Extract the [x, y] coordinate from the center of the cell holding the provided text.  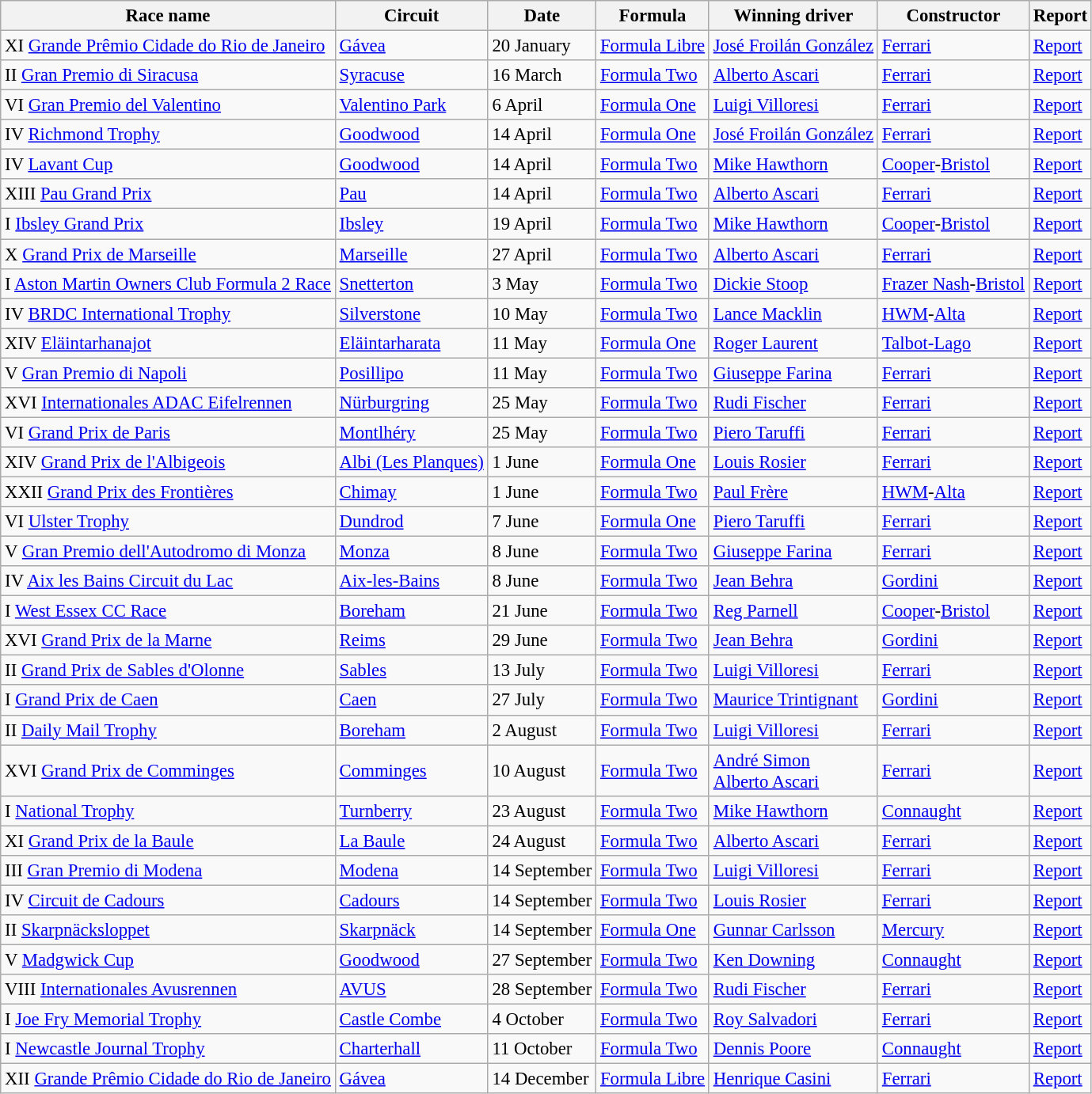
V Gran Premio dell'Autodromo di Monza [168, 552]
Roger Laurent [793, 343]
Ibsley [412, 224]
II Gran Premio di Siracusa [168, 75]
Comminges [412, 771]
Caen [412, 701]
La Baule [412, 841]
7 June [542, 522]
VI Gran Premio del Valentino [168, 105]
Formula [653, 16]
20 January [542, 46]
Snetterton [412, 283]
III Gran Premio di Modena [168, 871]
14 December [542, 1079]
XXII Grand Prix des Frontières [168, 492]
VIII Internationales Avusrennen [168, 990]
4 October [542, 1020]
16 March [542, 75]
Reg Parnell [793, 611]
AVUS [412, 990]
II Daily Mail Trophy [168, 730]
I Joe Fry Memorial Trophy [168, 1020]
Modena [412, 871]
Eläintarharata [412, 343]
Lance Macklin [793, 313]
V Gran Premio di Napoli [168, 373]
Ken Downing [793, 959]
Dickie Stoop [793, 283]
XIV Grand Prix de l'Albigeois [168, 462]
Silverstone [412, 313]
29 June [542, 640]
10 August [542, 771]
27 April [542, 254]
Sables [412, 670]
I West Essex CC Race [168, 611]
Date [542, 16]
28 September [542, 990]
IV Circuit de Cadours [168, 900]
XI Grande Prêmio Cidade do Rio de Janeiro [168, 46]
2 August [542, 730]
Mercury [953, 930]
VI Ulster Trophy [168, 522]
XVI Internationales ADAC Eifelrennen [168, 403]
Dundrod [412, 522]
XIII Pau Grand Prix [168, 194]
Frazer Nash-Bristol [953, 283]
Montlhéry [412, 432]
I Newcastle Journal Trophy [168, 1049]
Constructor [953, 16]
23 August [542, 811]
Pau [412, 194]
XVI Grand Prix de Comminges [168, 771]
Castle Combe [412, 1020]
Marseille [412, 254]
Turnberry [412, 811]
13 July [542, 670]
I Grand Prix de Caen [168, 701]
Aix-les-Bains [412, 581]
V Madgwick Cup [168, 959]
XIV Eläintarhanajot [168, 343]
Posillipo [412, 373]
VI Grand Prix de Paris [168, 432]
I Aston Martin Owners Club Formula 2 Race [168, 283]
X Grand Prix de Marseille [168, 254]
Nürburgring [412, 403]
II Grand Prix de Sables d'Olonne [168, 670]
Albi (Les Planques) [412, 462]
3 May [542, 283]
XVI Grand Prix de la Marne [168, 640]
II Skarpnäcksloppet [168, 930]
I Ibsley Grand Prix [168, 224]
27 July [542, 701]
Talbot-Lago [953, 343]
Skarpnäck [412, 930]
27 September [542, 959]
Paul Frère [793, 492]
6 April [542, 105]
André Simon Alberto Ascari [793, 771]
Henrique Casini [793, 1079]
XI Grand Prix de la Baule [168, 841]
Dennis Poore [793, 1049]
Chimay [412, 492]
21 June [542, 611]
IV BRDC International Trophy [168, 313]
24 August [542, 841]
11 October [542, 1049]
10 May [542, 313]
IV Aix les Bains Circuit du Lac [168, 581]
Gunnar Carlsson [793, 930]
Valentino Park [412, 105]
Monza [412, 552]
Reims [412, 640]
Circuit [412, 16]
Cadours [412, 900]
Race name [168, 16]
19 April [542, 224]
IV Lavant Cup [168, 165]
IV Richmond Trophy [168, 135]
XII Grande Prêmio Cidade do Rio de Janeiro [168, 1079]
Winning driver [793, 16]
Roy Salvadori [793, 1020]
Maurice Trintignant [793, 701]
Charterhall [412, 1049]
Syracuse [412, 75]
I National Trophy [168, 811]
